Output the [X, Y] coordinate of the center of the cell containing the given text.  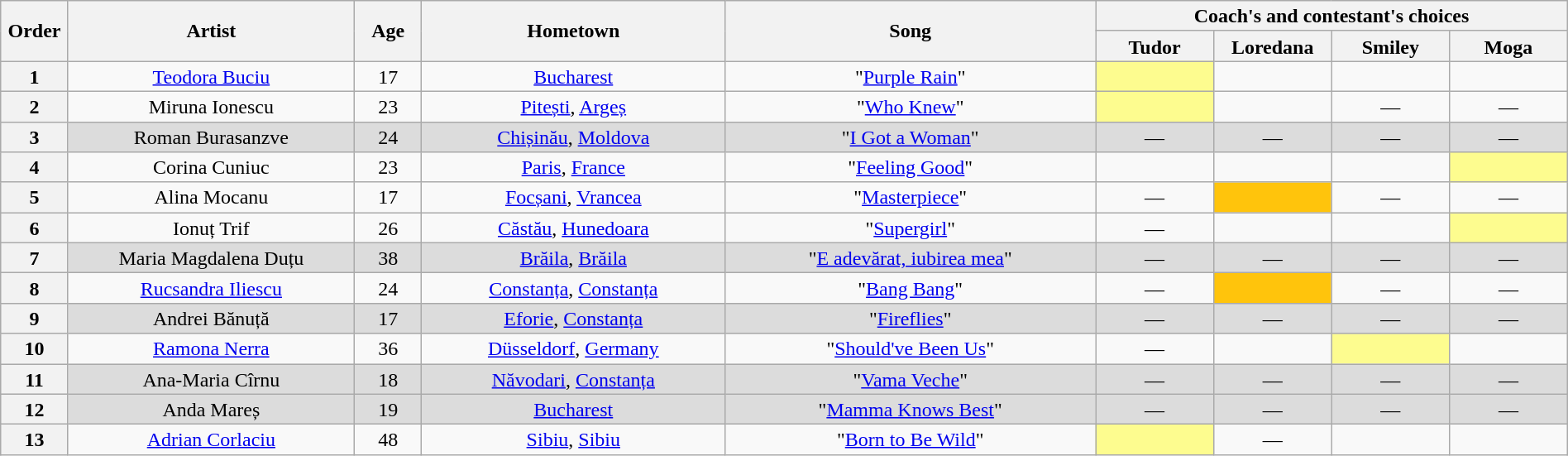
Adrian Corlaciu [211, 440]
5 [35, 197]
Order [35, 31]
Maria Magdalena Duțu [211, 258]
Hometown [574, 31]
"I Got a Woman" [911, 137]
Roman Burasanzve [211, 137]
Moga [1508, 46]
Anda Mareș [211, 409]
19 [389, 409]
Ionuț Trif [211, 228]
"Born to Be Wild" [911, 440]
Ramona Nerra [211, 349]
Năvodari, Constanța [574, 379]
Eforie, Constanța [574, 318]
"Supergirl" [911, 228]
"Vama Veche" [911, 379]
"Fireflies" [911, 318]
48 [389, 440]
"Bang Bang" [911, 288]
3 [35, 137]
9 [35, 318]
"E adevărat, iubirea mea" [911, 258]
Sibiu, Sibiu [574, 440]
Pitești, Argeș [574, 106]
Andrei Bănuță [211, 318]
Teodora Buciu [211, 76]
Age [389, 31]
Alina Mocanu [211, 197]
Düsseldorf, Germany [574, 349]
Căstău, Hunedoara [574, 228]
4 [35, 167]
Chișinău, Moldova [574, 137]
Coach's and contestant's choices [1331, 17]
Song [911, 31]
1 [35, 76]
Tudor [1154, 46]
11 [35, 379]
18 [389, 379]
Rucsandra Iliescu [211, 288]
Constanța, Constanța [574, 288]
"Masterpiece" [911, 197]
13 [35, 440]
Corina Cuniuc [211, 167]
Miruna Ionescu [211, 106]
Paris, France [574, 167]
"Should've Been Us" [911, 349]
10 [35, 349]
Brăila, Brăila [574, 258]
Ana-Maria Cîrnu [211, 379]
Artist [211, 31]
"Who Knew" [911, 106]
"Feeling Good" [911, 167]
2 [35, 106]
Smiley [1391, 46]
Focșani, Vrancea [574, 197]
"Mamma Knows Best" [911, 409]
38 [389, 258]
8 [35, 288]
"Purple Rain" [911, 76]
6 [35, 228]
Loredana [1272, 46]
12 [35, 409]
26 [389, 228]
36 [389, 349]
7 [35, 258]
